Find where the given text appears and provide that cell's center as [X, Y] coordinate. 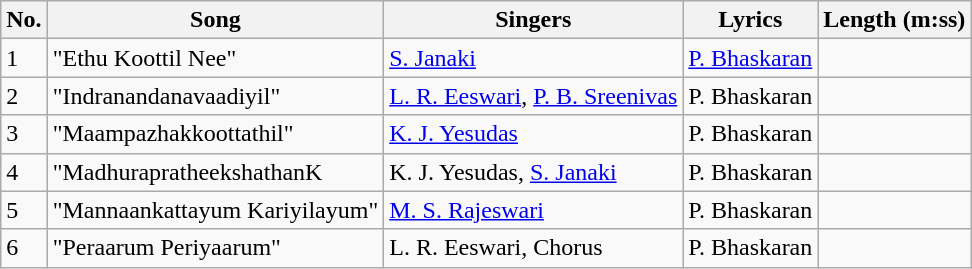
5 [24, 210]
K. J. Yesudas, S. Janaki [534, 172]
"Ethu Koottil Nee" [216, 58]
"Peraarum Periyaarum" [216, 248]
"Mannaankattayum Kariyilayum" [216, 210]
1 [24, 58]
2 [24, 96]
"Indranandanavaadiyil" [216, 96]
K. J. Yesudas [534, 134]
Length (m:ss) [894, 20]
Lyrics [750, 20]
3 [24, 134]
"Maampazhakkoottathil" [216, 134]
L. R. Eeswari, Chorus [534, 248]
No. [24, 20]
M. S. Rajeswari [534, 210]
S. Janaki [534, 58]
L. R. Eeswari, P. B. Sreenivas [534, 96]
"MadhurapratheekshathanK [216, 172]
4 [24, 172]
Song [216, 20]
Singers [534, 20]
6 [24, 248]
